For the text-containing cell, return its midpoint in [x, y] coordinate format. 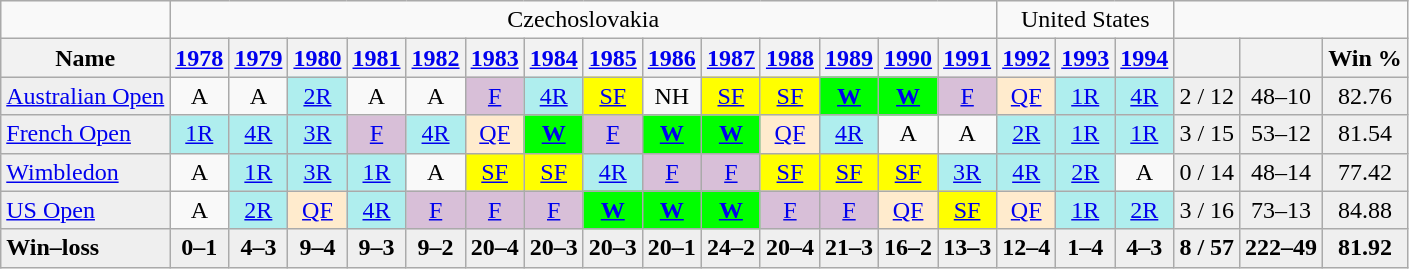
1985 [612, 58]
1989 [848, 58]
1987 [730, 58]
48–10 [1282, 96]
9–2 [436, 248]
9–3 [376, 248]
Win % [1366, 58]
1984 [554, 58]
82.76 [1366, 96]
1978 [200, 58]
0–1 [200, 248]
9–4 [318, 248]
United States [1086, 20]
20–1 [672, 248]
48–14 [1282, 172]
NH [672, 96]
1982 [436, 58]
1986 [672, 58]
Czechoslovakia [584, 20]
81.92 [1366, 248]
12–4 [1026, 248]
77.42 [1366, 172]
US Open [86, 210]
2 / 12 [1207, 96]
84.88 [1366, 210]
French Open [86, 134]
Australian Open [86, 96]
24–2 [730, 248]
1979 [258, 58]
1980 [318, 58]
21–3 [848, 248]
1–4 [1086, 248]
Name [86, 58]
1988 [790, 58]
222–49 [1282, 248]
81.54 [1366, 134]
73–13 [1282, 210]
1992 [1026, 58]
1991 [968, 58]
1981 [376, 58]
1993 [1086, 58]
1994 [1144, 58]
1990 [908, 58]
Win–loss [86, 248]
8 / 57 [1207, 248]
16–2 [908, 248]
0 / 14 [1207, 172]
3 / 16 [1207, 210]
13–3 [968, 248]
53–12 [1282, 134]
1983 [494, 58]
Wimbledon [86, 172]
3 / 15 [1207, 134]
